Locate the cell with the specified text and output its [X, Y] center coordinate. 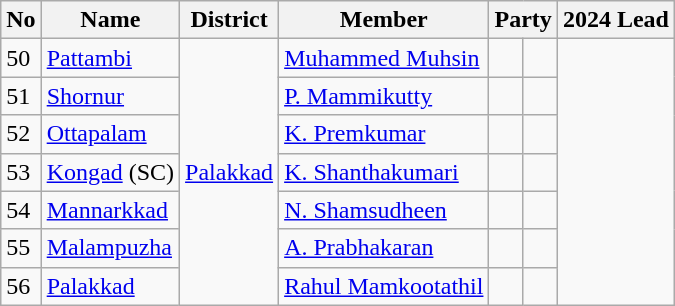
K. Premkumar [384, 134]
Party [523, 20]
52 [21, 134]
55 [21, 248]
District [230, 20]
2024 Lead [616, 20]
Shornur [110, 96]
N. Shamsudheen [384, 210]
Member [384, 20]
No [21, 20]
Malampuzha [110, 248]
50 [21, 58]
Mannarkkad [110, 210]
53 [21, 172]
Kongad (SC) [110, 172]
P. Mammikutty [384, 96]
56 [21, 286]
A. Prabhakaran [384, 248]
Pattambi [110, 58]
51 [21, 96]
Muhammed Muhsin [384, 58]
Rahul Mamkootathil [384, 286]
Ottapalam [110, 134]
54 [21, 210]
Name [110, 20]
K. Shanthakumari [384, 172]
